Return the [x, y] coordinate for the center point of the cell that contains the specified text.  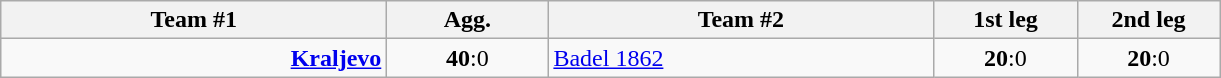
2nd leg [1148, 20]
Kraljevo [194, 58]
1st leg [1006, 20]
Team #1 [194, 20]
Agg. [468, 20]
Team #2 [741, 20]
Badel 1862 [741, 58]
40:0 [468, 58]
